Identify which cell holds the provided text, then report its (X, Y) central coordinate. 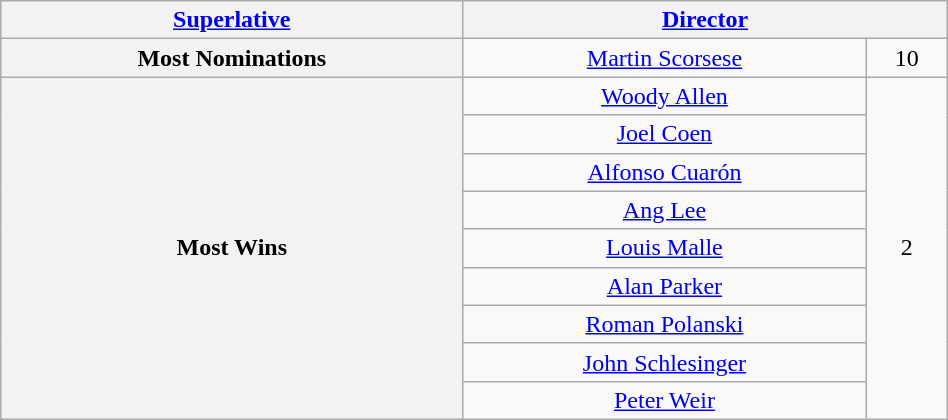
Superlative (232, 20)
Woody Allen (664, 96)
Joel Coen (664, 134)
Most Nominations (232, 58)
Alfonso Cuarón (664, 172)
Peter Weir (664, 400)
2 (906, 248)
John Schlesinger (664, 362)
Louis Malle (664, 248)
Alan Parker (664, 286)
Martin Scorsese (664, 58)
10 (906, 58)
Director (705, 20)
Roman Polanski (664, 324)
Ang Lee (664, 210)
Most Wins (232, 248)
